Extract the [X, Y] coordinate from the center of the cell holding the provided text.  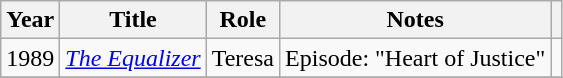
Teresa [242, 58]
The Equalizer [133, 58]
Episode: "Heart of Justice" [416, 58]
1989 [30, 58]
Year [30, 20]
Role [242, 20]
Notes [416, 20]
Title [133, 20]
